Determine the (X, Y) coordinate at the center of the cell enclosing the given text.  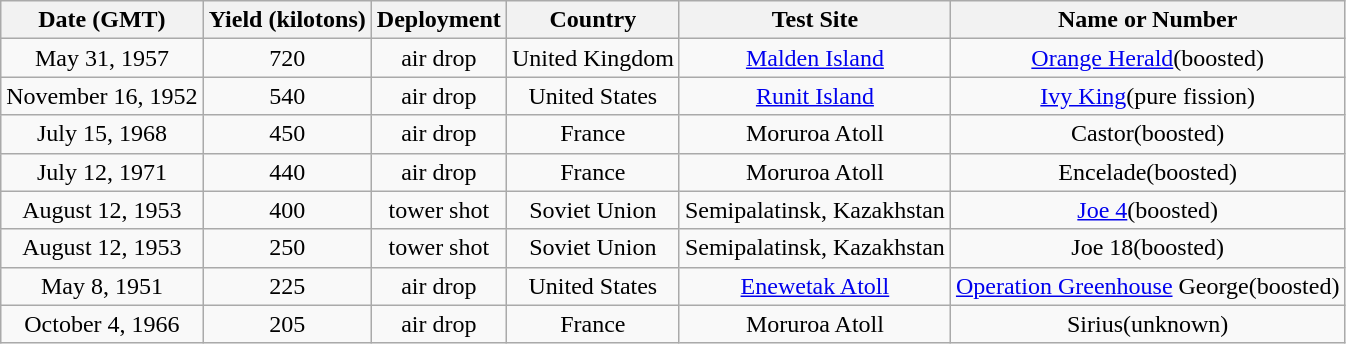
Malden Island (814, 58)
Yield (kilotons) (287, 20)
November 16, 1952 (102, 96)
Date (GMT) (102, 20)
July 15, 1968 (102, 134)
250 (287, 248)
July 12, 1971 (102, 172)
Encelade(boosted) (1147, 172)
Runit Island (814, 96)
Joe 4(boosted) (1147, 210)
540 (287, 96)
Orange Herald(boosted) (1147, 58)
225 (287, 286)
Ivy King(pure fission) (1147, 96)
October 4, 1966 (102, 324)
720 (287, 58)
440 (287, 172)
Name or Number (1147, 20)
Sirius(unknown) (1147, 324)
May 8, 1951 (102, 286)
Joe 18(boosted) (1147, 248)
Castor(boosted) (1147, 134)
Enewetak Atoll (814, 286)
400 (287, 210)
205 (287, 324)
Operation Greenhouse George(boosted) (1147, 286)
450 (287, 134)
United Kingdom (592, 58)
May 31, 1957 (102, 58)
Deployment (438, 20)
Country (592, 20)
Test Site (814, 20)
